Determine the (x, y) coordinate at the center of the cell enclosing the given text.  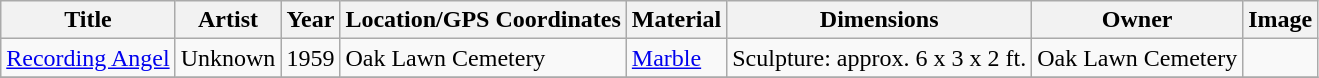
Unknown (228, 58)
Recording Angel (88, 58)
Material (676, 20)
Owner (1138, 20)
Sculpture: approx. 6 x 3 x 2 ft. (880, 58)
Year (310, 20)
Artist (228, 20)
Marble (676, 58)
Title (88, 20)
1959 (310, 58)
Location/GPS Coordinates (483, 20)
Image (1280, 20)
Dimensions (880, 20)
